Locate the cell with the specified text and output its [x, y] center coordinate. 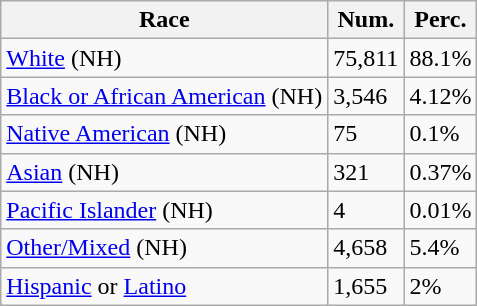
Black or African American (NH) [164, 96]
Race [164, 20]
0.1% [440, 134]
88.1% [440, 58]
1,655 [366, 286]
Pacific Islander (NH) [164, 210]
321 [366, 172]
Asian (NH) [164, 172]
White (NH) [164, 58]
Num. [366, 20]
75,811 [366, 58]
5.4% [440, 248]
4,658 [366, 248]
0.37% [440, 172]
Other/Mixed (NH) [164, 248]
0.01% [440, 210]
2% [440, 286]
Hispanic or Latino [164, 286]
Perc. [440, 20]
3,546 [366, 96]
75 [366, 134]
Native American (NH) [164, 134]
4 [366, 210]
4.12% [440, 96]
